Output the (X, Y) coordinate of the center of the cell containing the given text.  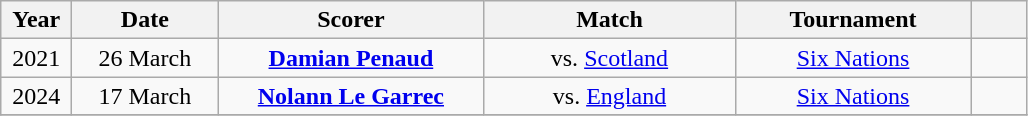
vs. England (610, 96)
Date (145, 20)
Scorer (351, 20)
Tournament (853, 20)
2024 (36, 96)
26 March (145, 58)
vs. Scotland (610, 58)
Nolann Le Garrec (351, 96)
Year (36, 20)
2021 (36, 58)
Damian Penaud (351, 58)
Match (610, 20)
17 March (145, 96)
